Capture the cell that displays the provided text and extract its [x, y] central coordinate. 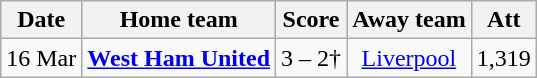
West Ham United [179, 58]
3 – 2† [312, 58]
Date [42, 20]
Away team [410, 20]
Liverpool [410, 58]
Att [504, 20]
Home team [179, 20]
1,319 [504, 58]
Score [312, 20]
16 Mar [42, 58]
